Detect which cell encompasses the target text, then output its (x, y) center coordinate. 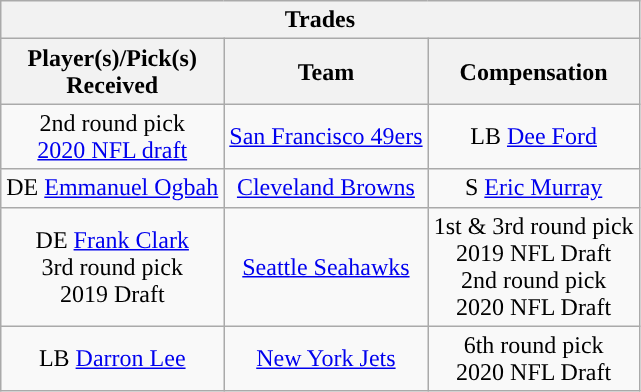
Compensation (534, 72)
LB Darron Lee (112, 358)
DE Frank Clark3rd round pick2019 Draft (112, 266)
LB Dee Ford (534, 136)
Team (326, 72)
DE Emmanuel Ogbah (112, 188)
Seattle Seahawks (326, 266)
Cleveland Browns (326, 188)
Trades (320, 20)
1st & 3rd round pick2019 NFL Draft2nd round pick2020 NFL Draft (534, 266)
Player(s)/Pick(s)Received (112, 72)
San Francisco 49ers (326, 136)
6th round pick2020 NFL Draft (534, 358)
2nd round pick2020 NFL draft (112, 136)
New York Jets (326, 358)
S Eric Murray (534, 188)
